For the text-containing cell, return its midpoint in (X, Y) coordinate format. 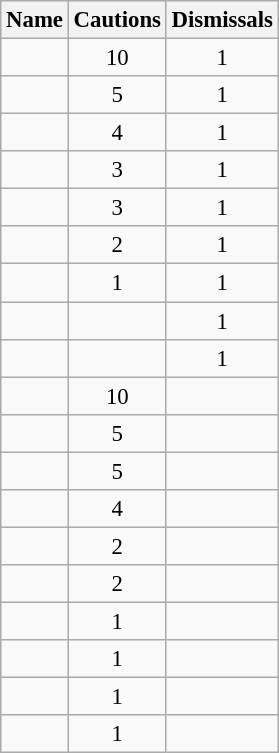
Cautions (117, 20)
Name (35, 20)
Dismissals (222, 20)
